Detect which cell encompasses the target text, then output its [X, Y] center coordinate. 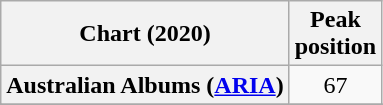
Peakposition [335, 34]
67 [335, 85]
Australian Albums (ARIA) [145, 85]
Chart (2020) [145, 34]
